Return (x, y) of the center of cell containing provided text 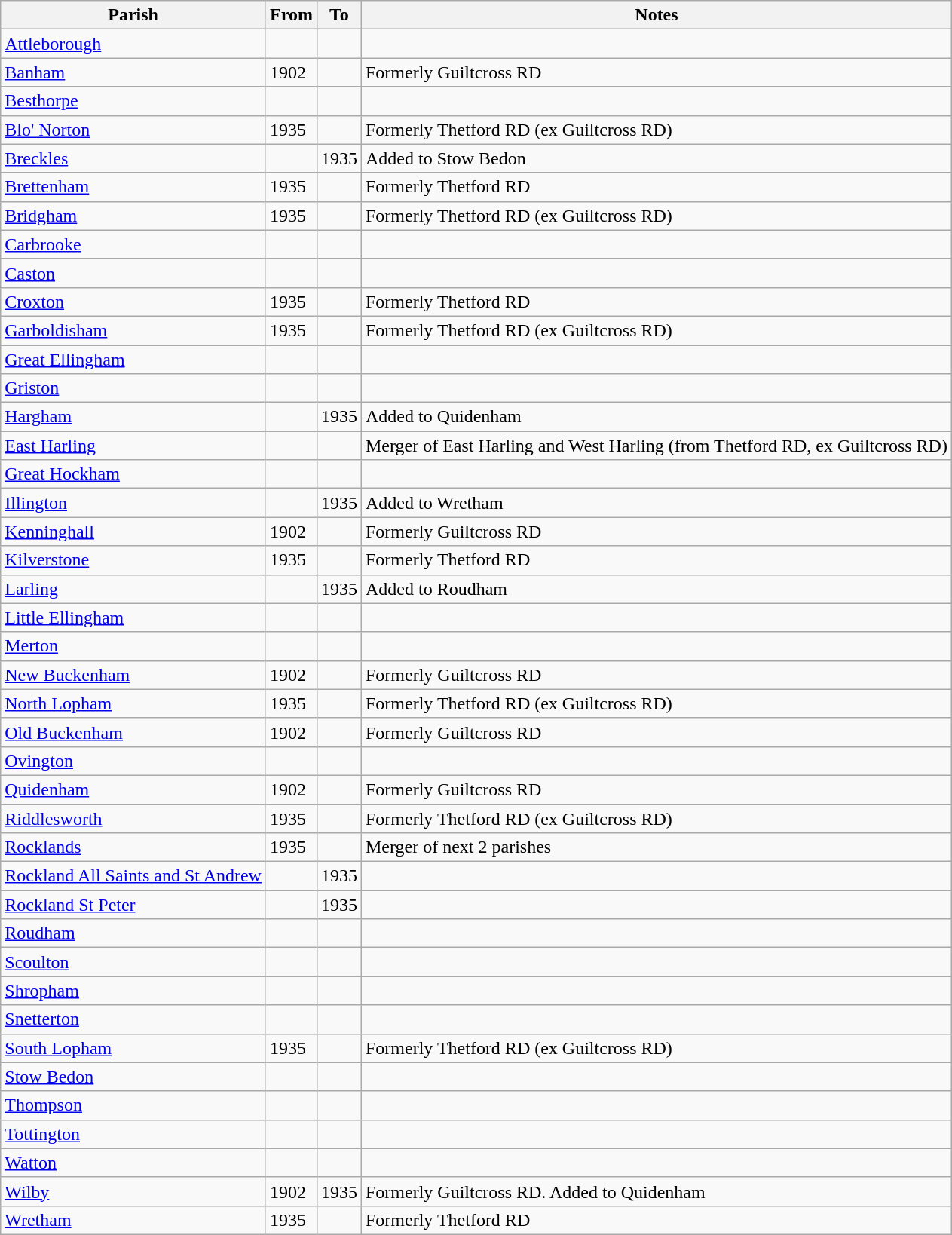
Merger of next 2 parishes (656, 847)
Caston (133, 273)
Notes (656, 15)
Besthorpe (133, 101)
Merton (133, 646)
Garboldisham (133, 330)
Rocklands (133, 847)
Little Ellingham (133, 617)
Merger of East Harling and West Harling (from Thetford RD, ex Guiltcross RD) (656, 446)
Croxton (133, 302)
Rockland All Saints and St Andrew (133, 876)
North Lopham (133, 703)
Riddlesworth (133, 818)
Formerly Guiltcross RD. Added to Quidenham (656, 1191)
Shropham (133, 991)
Great Hockham (133, 474)
Rockland St Peter (133, 905)
From (291, 15)
Roudham (133, 933)
Hargham (133, 417)
Great Ellingham (133, 360)
Kenninghall (133, 532)
Breckles (133, 158)
Added to Roudham (656, 589)
Wilby (133, 1191)
Tottington (133, 1134)
Wretham (133, 1220)
Ovington (133, 761)
New Buckenham (133, 675)
Brettenham (133, 187)
Added to Wretham (656, 503)
South Lopham (133, 1048)
East Harling (133, 446)
Watton (133, 1163)
Carbrooke (133, 244)
Added to Quidenham (656, 417)
Banham (133, 72)
Scoulton (133, 962)
Snetterton (133, 1019)
To (339, 15)
Illington (133, 503)
Bridgham (133, 216)
Quidenham (133, 789)
Larling (133, 589)
Stow Bedon (133, 1077)
Attleborough (133, 44)
Parish (133, 15)
Griston (133, 388)
Old Buckenham (133, 732)
Kilverstone (133, 560)
Blo' Norton (133, 130)
Added to Stow Bedon (656, 158)
Thompson (133, 1105)
